Detect which cell encompasses the target text, then output its [X, Y] center coordinate. 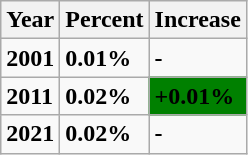
Year [30, 20]
+0.01% [198, 96]
2001 [30, 58]
2011 [30, 96]
0.01% [104, 58]
2021 [30, 134]
Increase [198, 20]
Percent [104, 20]
